Detect which cell encompasses the target text, then output its (x, y) center coordinate. 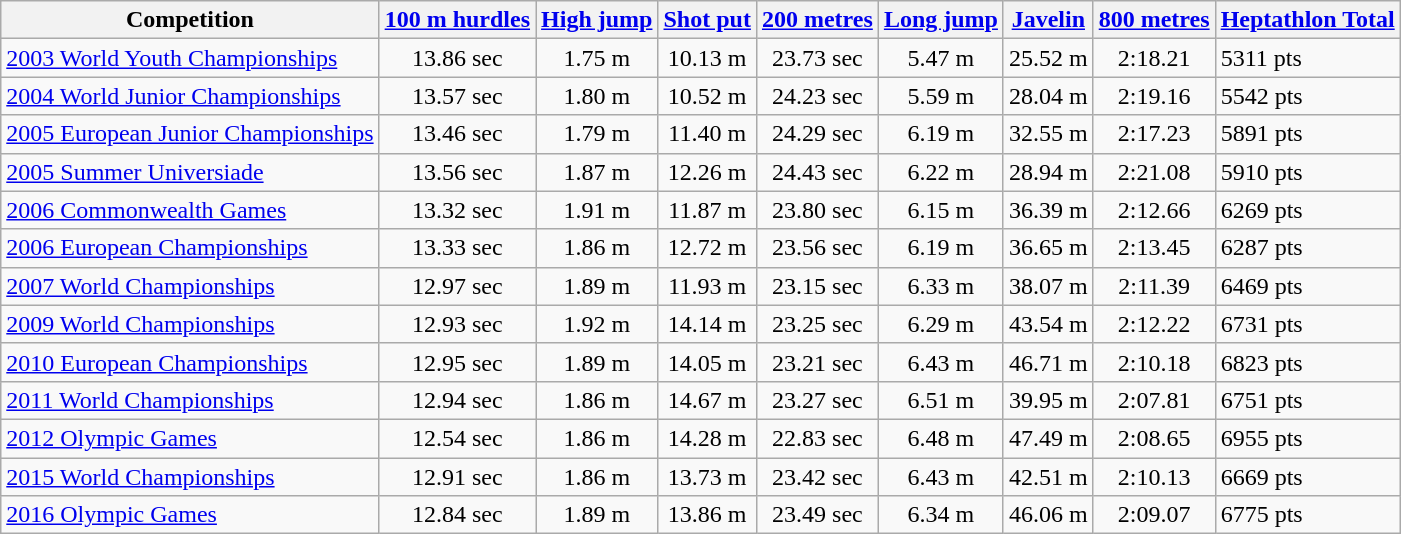
1.91 m (597, 210)
13.56 sec (457, 172)
1.75 m (597, 58)
2:10.18 (1154, 362)
6.15 m (940, 210)
11.40 m (707, 134)
6269 pts (1308, 210)
2:13.45 (1154, 248)
43.54 m (1048, 324)
2:12.66 (1154, 210)
12.26 m (707, 172)
24.29 sec (817, 134)
Shot put (707, 20)
6.48 m (940, 438)
6287 pts (1308, 248)
23.27 sec (817, 400)
6751 pts (1308, 400)
14.05 m (707, 362)
38.07 m (1048, 286)
2006 Commonwealth Games (190, 210)
23.49 sec (817, 515)
5311 pts (1308, 58)
25.52 m (1048, 58)
6669 pts (1308, 477)
Long jump (940, 20)
Heptathlon Total (1308, 20)
14.67 m (707, 400)
2004 World Junior Championships (190, 96)
2:09.07 (1154, 515)
14.28 m (707, 438)
2003 World Youth Championships (190, 58)
23.25 sec (817, 324)
6775 pts (1308, 515)
6.33 m (940, 286)
11.93 m (707, 286)
42.51 m (1048, 477)
2:08.65 (1154, 438)
1.92 m (597, 324)
2:11.39 (1154, 286)
5910 pts (1308, 172)
2005 Summer Universiade (190, 172)
2:19.16 (1154, 96)
28.94 m (1048, 172)
800 metres (1154, 20)
13.86 m (707, 515)
2:17.23 (1154, 134)
12.91 sec (457, 477)
6731 pts (1308, 324)
2:10.13 (1154, 477)
12.72 m (707, 248)
22.83 sec (817, 438)
2015 World Championships (190, 477)
2016 Olympic Games (190, 515)
5891 pts (1308, 134)
13.46 sec (457, 134)
39.95 m (1048, 400)
23.80 sec (817, 210)
6.51 m (940, 400)
24.43 sec (817, 172)
1.79 m (597, 134)
12.84 sec (457, 515)
13.57 sec (457, 96)
24.23 sec (817, 96)
6.22 m (940, 172)
12.94 sec (457, 400)
13.33 sec (457, 248)
11.87 m (707, 210)
6469 pts (1308, 286)
28.04 m (1048, 96)
5.59 m (940, 96)
200 metres (817, 20)
23.42 sec (817, 477)
23.56 sec (817, 248)
36.39 m (1048, 210)
6823 pts (1308, 362)
12.93 sec (457, 324)
6955 pts (1308, 438)
23.15 sec (817, 286)
2:18.21 (1154, 58)
1.87 m (597, 172)
Javelin (1048, 20)
2:12.22 (1154, 324)
2011 World Championships (190, 400)
5542 pts (1308, 96)
6.34 m (940, 515)
2006 European Championships (190, 248)
5.47 m (940, 58)
2007 World Championships (190, 286)
High jump (597, 20)
2010 European Championships (190, 362)
12.97 sec (457, 286)
32.55 m (1048, 134)
2005 European Junior Championships (190, 134)
47.49 m (1048, 438)
14.14 m (707, 324)
13.32 sec (457, 210)
Competition (190, 20)
2:07.81 (1154, 400)
2:21.08 (1154, 172)
2009 World Championships (190, 324)
23.73 sec (817, 58)
12.54 sec (457, 438)
2012 Olympic Games (190, 438)
10.13 m (707, 58)
12.95 sec (457, 362)
6.29 m (940, 324)
1.80 m (597, 96)
46.71 m (1048, 362)
23.21 sec (817, 362)
100 m hurdles (457, 20)
46.06 m (1048, 515)
36.65 m (1048, 248)
10.52 m (707, 96)
13.86 sec (457, 58)
13.73 m (707, 477)
